Find where the given text appears and provide that cell's center as [x, y] coordinate. 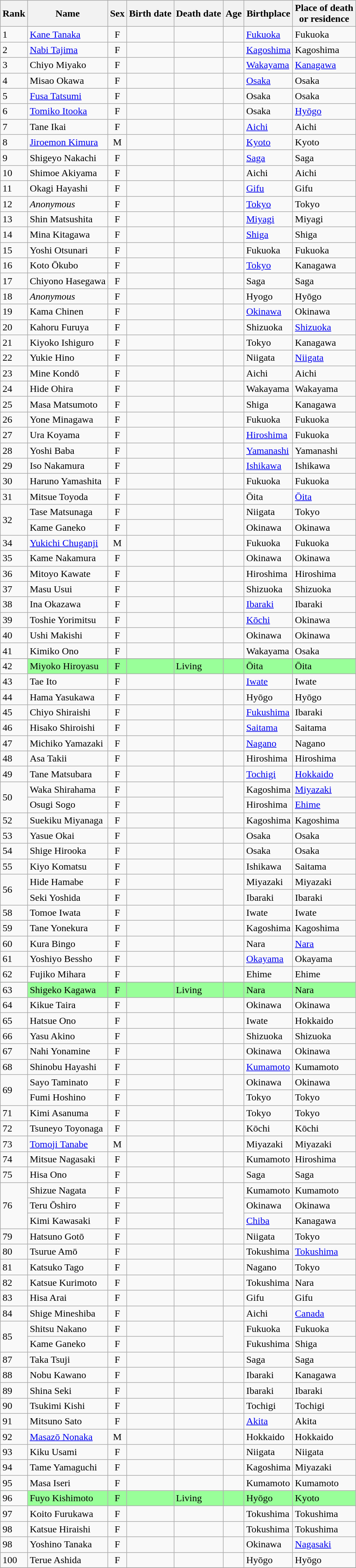
Yukichi Chuganji [68, 543]
Mitsuno Sato [68, 1421]
26 [14, 419]
7 [14, 127]
Shige Mineshiba [68, 1313]
62 [14, 974]
75 [14, 1174]
Haruno Yamashita [68, 481]
84 [14, 1313]
67 [14, 1051]
34 [14, 543]
88 [14, 1375]
Shina Seki [68, 1390]
Kahoru Furuya [68, 327]
97 [14, 1514]
Nobu Kawano [68, 1375]
Kimi Kawasaki [68, 1221]
27 [14, 435]
Yoshiyo Bessho [68, 959]
9 [14, 157]
82 [14, 1283]
Nabi Tajima [68, 50]
Hatsuno Gotō [68, 1236]
63 [14, 990]
Mine Kondō [68, 373]
Sayo Taminato [68, 1082]
Waka Shirahama [68, 789]
64 [14, 1005]
21 [14, 343]
Shigeko Kagawa [68, 990]
Birthplace [268, 14]
6 [14, 111]
Kama Chinen [68, 312]
74 [14, 1159]
Sex [117, 14]
Kikue Taira [68, 1005]
Hisako Shiroishi [68, 728]
1 [14, 34]
Tomiko Itooka [68, 111]
Katsuko Tago [68, 1267]
Yasu Akino [68, 1036]
Tomoe Iwata [68, 913]
Michiko Yamazaki [68, 743]
22 [14, 358]
Osugi Sogo [68, 805]
54 [14, 851]
52 [14, 820]
30 [14, 481]
76 [14, 1205]
56 [14, 889]
Kura Bingo [68, 944]
72 [14, 1128]
Canada [324, 1313]
Fumi Hoshino [68, 1098]
Tomoji Tanabe [68, 1144]
Katsue Hiraishi [68, 1529]
58 [14, 913]
14 [14, 235]
Shin Matsushita [68, 219]
Asa Takii [68, 759]
Name [68, 14]
92 [14, 1437]
Chiyo Miyako [68, 65]
23 [14, 373]
Kame Nakamura [68, 558]
Hide Ohira [68, 389]
Nahi Yonamine [68, 1051]
Okagi Hayashi [68, 188]
Tane Ikai [68, 127]
32 [14, 520]
48 [14, 759]
36 [14, 574]
44 [14, 697]
46 [14, 728]
Tane Matsubara [68, 774]
Shige Hirooka [68, 851]
Nagasaki [324, 1545]
Shigeyo Nakachi [68, 157]
Shitsu Nakano [68, 1329]
28 [14, 451]
Place of deathor residence [324, 14]
68 [14, 1067]
Tae Ito [68, 681]
Age [233, 14]
Yoshino Tanaka [68, 1545]
19 [14, 312]
20 [14, 327]
45 [14, 713]
Kimi Asanuma [68, 1113]
83 [14, 1298]
Shinobu Hayashi [68, 1067]
95 [14, 1483]
Shimoe Akiyama [68, 173]
49 [14, 774]
90 [14, 1406]
Chiyo Shiraishi [68, 713]
Mitsue Toyoda [68, 497]
Yoshi Baba [68, 451]
65 [14, 1021]
Taka Tsuji [68, 1360]
Yasue Okai [68, 836]
47 [14, 743]
Hisa Arai [68, 1298]
8 [14, 142]
Kimiko Ono [68, 651]
Fujiko Mihara [68, 974]
91 [14, 1421]
Masa Iseri [68, 1483]
Hide Hamabe [68, 882]
Tane Yonekura [68, 928]
29 [14, 466]
16 [14, 266]
Kane Tanaka [68, 34]
38 [14, 604]
89 [14, 1390]
Katsue Kurimoto [68, 1283]
Hisa Ono [68, 1174]
Fuyo Kishimoto [68, 1498]
Fusa Tatsumi [68, 96]
Masu Usui [68, 589]
55 [14, 866]
66 [14, 1036]
11 [14, 188]
43 [14, 681]
Mitoyo Kawate [68, 574]
13 [14, 219]
25 [14, 404]
Shizue Nagata [68, 1190]
Tase Matsunaga [68, 512]
Ushi Makishi [68, 635]
81 [14, 1267]
Toshie Yorimitsu [68, 620]
15 [14, 250]
4 [14, 81]
Tsukimi Kishi [68, 1406]
73 [14, 1144]
Chiba [268, 1221]
Yoshi Otsunari [68, 250]
39 [14, 620]
Hatsue Ono [68, 1021]
Kiku Usami [68, 1452]
50 [14, 797]
Misao Okawa [68, 81]
Yone Minagawa [68, 419]
Ura Koyama [68, 435]
Jiroemon Kimura [68, 142]
35 [14, 558]
Terue Ashida [68, 1560]
37 [14, 589]
40 [14, 635]
Teru Ōshiro [68, 1206]
42 [14, 666]
87 [14, 1360]
Kiyoko Ishiguro [68, 343]
71 [14, 1113]
Masa Matsumoto [68, 404]
Death date [198, 14]
3 [14, 65]
Yukie Hino [68, 358]
Koito Furukawa [68, 1514]
24 [14, 389]
Rank [14, 14]
Tame Yamaguchi [68, 1468]
2 [14, 50]
Hyogo [268, 296]
Chiyono Hasegawa [68, 281]
94 [14, 1468]
100 [14, 1560]
Tsurue Amō [68, 1252]
31 [14, 497]
Hama Yasukawa [68, 697]
Ina Okazawa [68, 604]
61 [14, 959]
17 [14, 281]
Koto Ōkubo [68, 266]
53 [14, 836]
Mitsue Nagasaki [68, 1159]
Seki Yoshida [68, 897]
69 [14, 1090]
Kiyo Komatsu [68, 866]
Iso Nakamura [68, 466]
10 [14, 173]
59 [14, 928]
18 [14, 296]
79 [14, 1236]
Mina Kitagawa [68, 235]
5 [14, 96]
Birth date [150, 14]
96 [14, 1498]
Suekiku Miyanaga [68, 820]
Tsuneyo Toyonaga [68, 1128]
12 [14, 204]
Miyoko Hiroyasu [68, 666]
85 [14, 1336]
80 [14, 1252]
93 [14, 1452]
60 [14, 944]
Masazō Nonaka [68, 1437]
41 [14, 651]
